Detect which cell encompasses the target text, then output its [x, y] center coordinate. 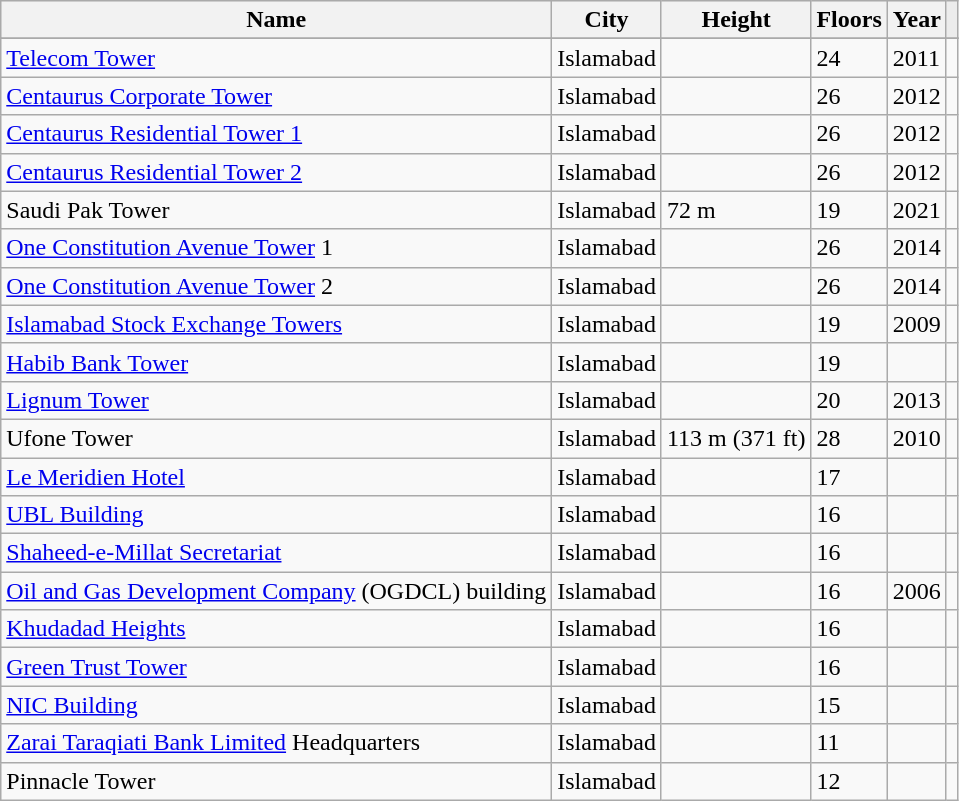
Year [916, 20]
Khudadad Heights [276, 629]
20 [849, 400]
One Constitution Avenue Tower 1 [276, 248]
2009 [916, 324]
NIC Building [276, 705]
Zarai Taraqiati Bank Limited Headquarters [276, 743]
Saudi Pak Tower [276, 210]
Ufone Tower [276, 438]
Centaurus Residential Tower 2 [276, 172]
72 m [736, 210]
Oil and Gas Development Company (OGDCL) building [276, 591]
2011 [916, 58]
24 [849, 58]
Habib Bank Tower [276, 362]
Telecom Tower [276, 58]
Shaheed-e-Millat Secretariat [276, 553]
Pinnacle Tower [276, 781]
UBL Building [276, 515]
Height [736, 20]
Green Trust Tower [276, 667]
2010 [916, 438]
Name [276, 20]
Le Meridien Hotel [276, 477]
2006 [916, 591]
City [607, 20]
17 [849, 477]
One Constitution Avenue Tower 2 [276, 286]
28 [849, 438]
Floors [849, 20]
Islamabad Stock Exchange Towers [276, 324]
2021 [916, 210]
Lignum Tower [276, 400]
15 [849, 705]
2013 [916, 400]
113 m (371 ft) [736, 438]
Centaurus Corporate Tower [276, 96]
11 [849, 743]
12 [849, 781]
Centaurus Residential Tower 1 [276, 134]
